Scan for the cell matching the given text and deliver its (x, y) coordinate at center. 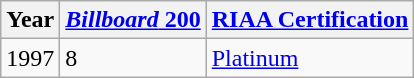
RIAA Certification (310, 20)
Year (30, 20)
Platinum (310, 58)
Billboard 200 (133, 20)
1997 (30, 58)
8 (133, 58)
